Return the (X, Y) coordinate for the center point of the cell that contains the specified text.  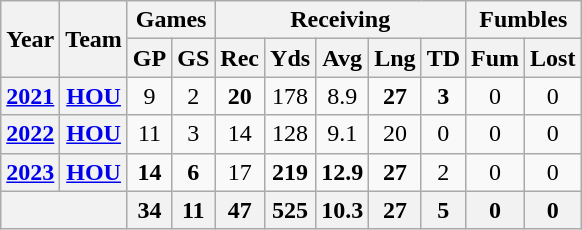
Fum (496, 58)
Rec (240, 58)
12.9 (342, 172)
9 (149, 96)
219 (290, 172)
Year (30, 39)
2021 (30, 96)
Avg (342, 58)
2023 (30, 172)
17 (240, 172)
Receiving (340, 20)
GP (149, 58)
GS (194, 58)
128 (290, 134)
178 (290, 96)
34 (149, 210)
2022 (30, 134)
TD (443, 58)
Team (94, 39)
Games (170, 20)
9.1 (342, 134)
5 (443, 210)
Lng (395, 58)
Lost (553, 58)
10.3 (342, 210)
6 (194, 172)
Yds (290, 58)
Fumbles (524, 20)
525 (290, 210)
47 (240, 210)
8.9 (342, 96)
